Detect which cell encompasses the target text, then output its [x, y] center coordinate. 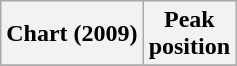
Peakposition [189, 34]
Chart (2009) [72, 34]
